Find where the given text appears and provide that cell's center as [X, Y] coordinate. 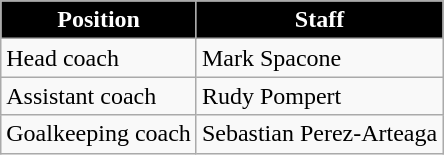
Head coach [99, 58]
Position [99, 20]
Assistant coach [99, 96]
Sebastian Perez-Arteaga [319, 134]
Rudy Pompert [319, 96]
Goalkeeping coach [99, 134]
Staff [319, 20]
Mark Spacone [319, 58]
